Determine the [x, y] coordinate at the center of the cell enclosing the given text.  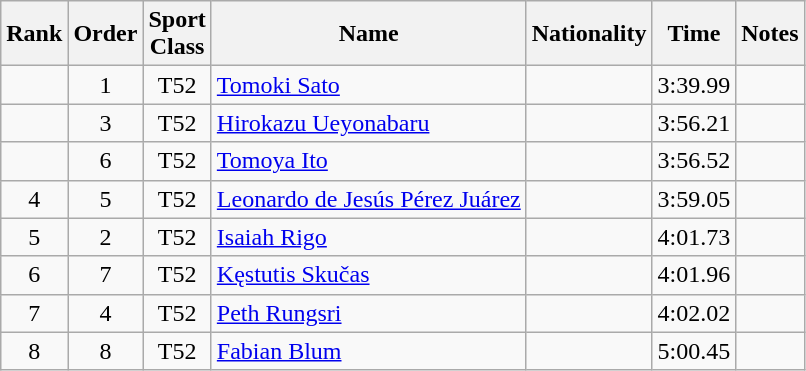
3:59.05 [694, 199]
4:02.02 [694, 313]
Isaiah Rigo [368, 237]
3:39.99 [694, 85]
1 [106, 85]
Tomoya Ito [368, 161]
Fabian Blum [368, 351]
Hirokazu Ueyonabaru [368, 123]
2 [106, 237]
Peth Rungsri [368, 313]
Order [106, 34]
4:01.73 [694, 237]
Time [694, 34]
Name [368, 34]
Rank [34, 34]
3 [106, 123]
5:00.45 [694, 351]
Notes [770, 34]
Tomoki Sato [368, 85]
Kęstutis Skučas [368, 275]
4:01.96 [694, 275]
Nationality [589, 34]
SportClass [177, 34]
Leonardo de Jesús Pérez Juárez [368, 199]
3:56.21 [694, 123]
3:56.52 [694, 161]
